Capture the cell that displays the provided text and extract its [X, Y] central coordinate. 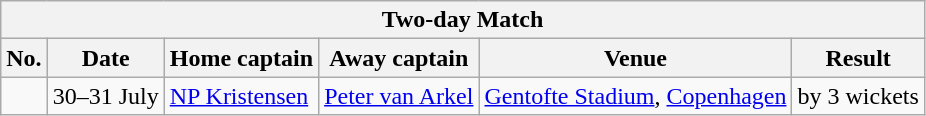
Away captain [399, 58]
Date [106, 58]
Peter van Arkel [399, 96]
30–31 July [106, 96]
NP Kristensen [241, 96]
Result [858, 58]
No. [24, 58]
by 3 wickets [858, 96]
Venue [636, 58]
Gentofte Stadium, Copenhagen [636, 96]
Home captain [241, 58]
Two-day Match [463, 20]
